From the cell containing the given text, extract its center point as (x, y) coordinate. 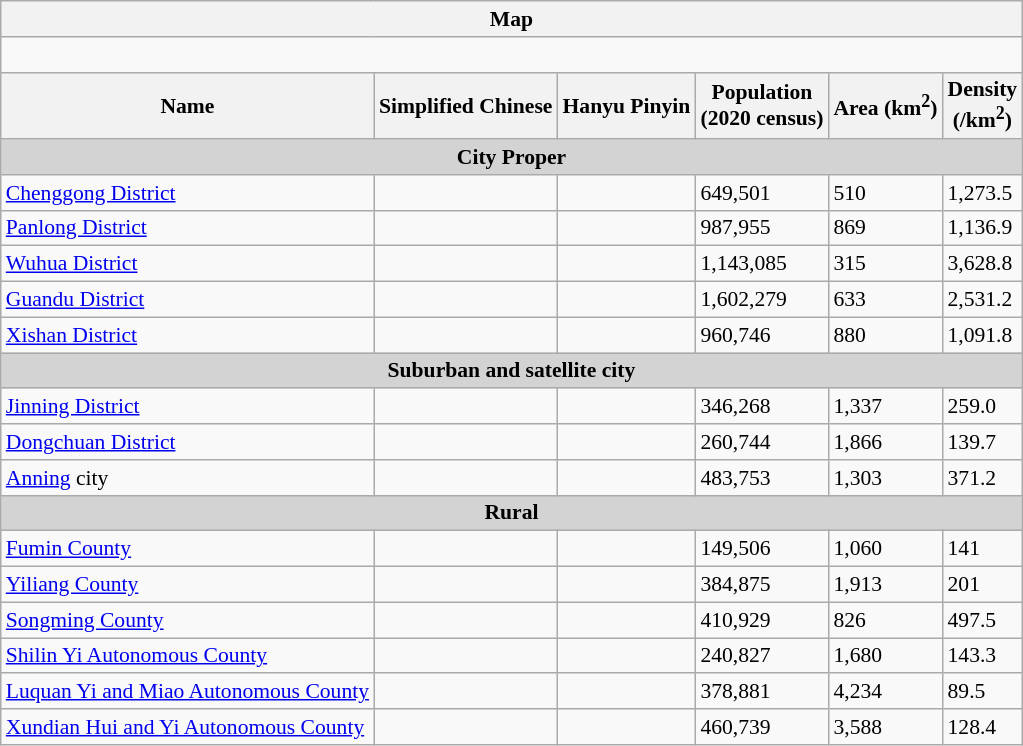
Anning city (188, 478)
201 (982, 585)
Area (km2) (885, 106)
410,929 (762, 620)
1,680 (885, 656)
Dongchuan District (188, 442)
315 (885, 264)
1,913 (885, 585)
259.0 (982, 407)
Xishan District (188, 335)
1,303 (885, 478)
497.5 (982, 620)
Population(2020 census) (762, 106)
Shilin Yi Autonomous County (188, 656)
Name (188, 106)
Simplified Chinese (466, 106)
1,602,279 (762, 300)
880 (885, 335)
510 (885, 193)
3,628.8 (982, 264)
Guandu District (188, 300)
483,753 (762, 478)
378,881 (762, 692)
139.7 (982, 442)
1,136.9 (982, 228)
1,273.5 (982, 193)
Fumin County (188, 549)
371.2 (982, 478)
City Proper (512, 157)
Panlong District (188, 228)
384,875 (762, 585)
Jinning District (188, 407)
3,588 (885, 727)
1,143,085 (762, 264)
4,234 (885, 692)
Rural (512, 513)
89.5 (982, 692)
826 (885, 620)
Wuhua District (188, 264)
Suburban and satellite city (512, 371)
260,744 (762, 442)
649,501 (762, 193)
Luquan Yi and Miao Autonomous County (188, 692)
128.4 (982, 727)
Map (512, 19)
Hanyu Pinyin (626, 106)
960,746 (762, 335)
Chenggong District (188, 193)
1,866 (885, 442)
Xundian Hui and Yi Autonomous County (188, 727)
1,091.8 (982, 335)
Density(/km2) (982, 106)
346,268 (762, 407)
2,531.2 (982, 300)
240,827 (762, 656)
149,506 (762, 549)
Yiliang County (188, 585)
1,060 (885, 549)
143.3 (982, 656)
460,739 (762, 727)
141 (982, 549)
633 (885, 300)
869 (885, 228)
987,955 (762, 228)
Songming County (188, 620)
1,337 (885, 407)
